Return the (x, y) coordinate for the center point of the cell that contains the specified text.  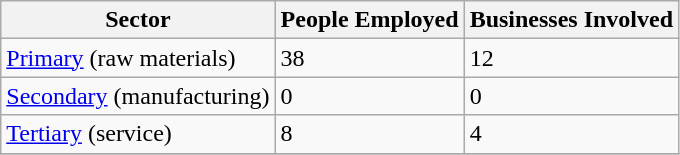
Tertiary (service) (138, 134)
12 (571, 58)
38 (370, 58)
Secondary (manufacturing) (138, 96)
People Employed (370, 20)
Businesses Involved (571, 20)
Primary (raw materials) (138, 58)
8 (370, 134)
4 (571, 134)
Sector (138, 20)
